For the text-containing cell, return its midpoint in [X, Y] coordinate format. 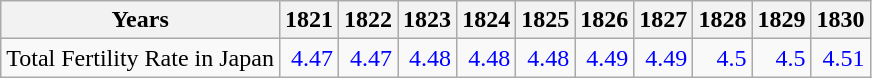
1830 [840, 20]
1823 [428, 20]
4.51 [840, 58]
Years [140, 20]
1821 [308, 20]
1825 [546, 20]
1822 [368, 20]
1826 [604, 20]
1828 [722, 20]
1829 [782, 20]
1827 [664, 20]
1824 [486, 20]
Total Fertility Rate in Japan [140, 58]
